Output the [x, y] coordinate of the center of the cell containing the given text.  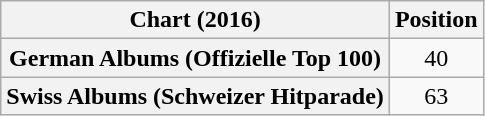
German Albums (Offizielle Top 100) [196, 58]
Swiss Albums (Schweizer Hitparade) [196, 96]
63 [436, 96]
Chart (2016) [196, 20]
40 [436, 58]
Position [436, 20]
